Determine the [x, y] coordinate at the center of the cell enclosing the given text.  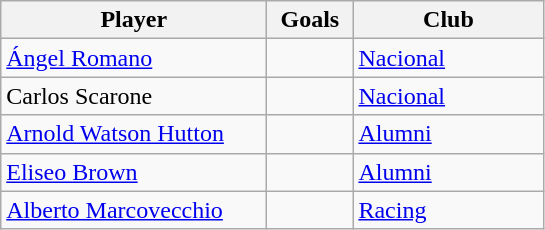
Racing [448, 210]
Eliseo Brown [134, 172]
Carlos Scarone [134, 96]
Alberto Marcovecchio [134, 210]
Ángel Romano [134, 58]
Player [134, 20]
Arnold Watson Hutton [134, 134]
Goals [310, 20]
Club [448, 20]
